Identify which cell holds the provided text, then report its [x, y] central coordinate. 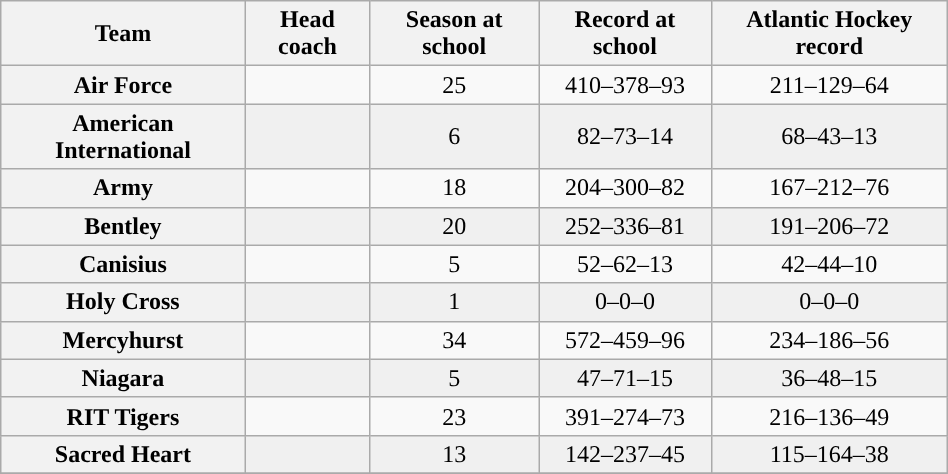
52–62–13 [626, 264]
252–336–81 [626, 226]
13 [454, 454]
Season at school [454, 34]
142–237–45 [626, 454]
Head coach [308, 34]
115–164–38 [829, 454]
42–44–10 [829, 264]
Team [123, 34]
20 [454, 226]
204–300–82 [626, 188]
68–43–13 [829, 136]
RIT Tigers [123, 416]
Mercyhurst [123, 340]
234–186–56 [829, 340]
572–459–96 [626, 340]
Atlantic Hockey record [829, 34]
Sacred Heart [123, 454]
Army [123, 188]
167–212–76 [829, 188]
191–206–72 [829, 226]
25 [454, 85]
Air Force [123, 85]
Record at school [626, 34]
1 [454, 302]
Bentley [123, 226]
47–71–15 [626, 378]
36–48–15 [829, 378]
211–129–64 [829, 85]
82–73–14 [626, 136]
34 [454, 340]
Canisius [123, 264]
18 [454, 188]
23 [454, 416]
Holy Cross [123, 302]
American International [123, 136]
Niagara [123, 378]
216–136–49 [829, 416]
391–274–73 [626, 416]
6 [454, 136]
410–378–93 [626, 85]
